Return the [x, y] coordinate for the center point of the cell that contains the specified text.  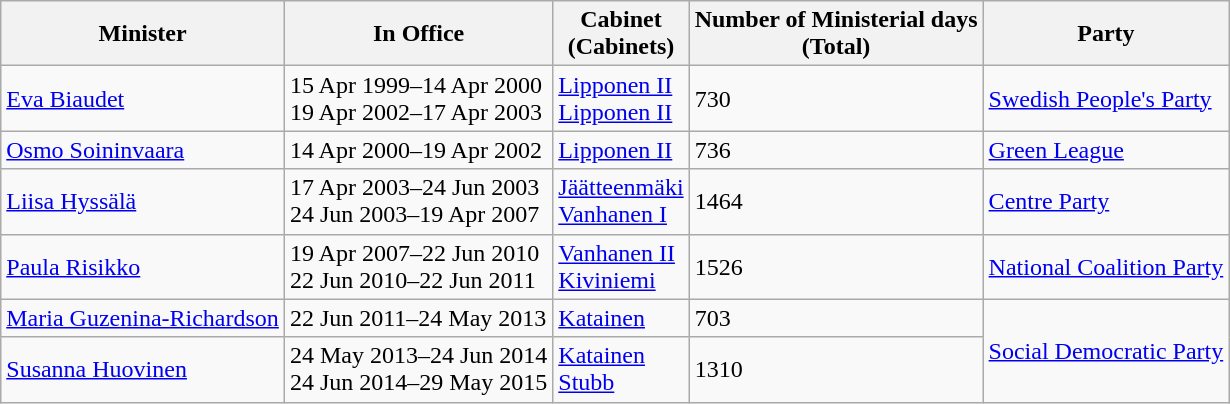
Swedish People's Party [1106, 98]
17 Apr 2003–24 Jun 200324 Jun 2003–19 Apr 2007 [418, 202]
Party [1106, 34]
14 Apr 2000–19 Apr 2002 [418, 150]
703 [836, 318]
Paula Risikko [143, 266]
Katainen [621, 318]
Number of Ministerial days (Total) [836, 34]
Maria Guzenina-Richardson [143, 318]
22 Jun 2011–24 May 2013 [418, 318]
24 May 2013–24 Jun 201424 Jun 2014–29 May 2015 [418, 370]
Minister [143, 34]
National Coalition Party [1106, 266]
Lipponen II [621, 150]
Green League [1106, 150]
Liisa Hyssälä [143, 202]
Osmo Soininvaara [143, 150]
Social Democratic Party [1106, 350]
JäätteenmäkiVanhanen I [621, 202]
1464 [836, 202]
Susanna Huovinen [143, 370]
In Office [418, 34]
1526 [836, 266]
730 [836, 98]
15 Apr 1999–14 Apr 200019 Apr 2002–17 Apr 2003 [418, 98]
19 Apr 2007–22 Jun 201022 Jun 2010–22 Jun 2011 [418, 266]
Cabinet(Cabinets) [621, 34]
Vanhanen IIKiviniemi [621, 266]
1310 [836, 370]
Centre Party [1106, 202]
Eva Biaudet [143, 98]
Lipponen IILipponen II [621, 98]
736 [836, 150]
KatainenStubb [621, 370]
